Find where the given text appears and provide that cell's center as [x, y] coordinate. 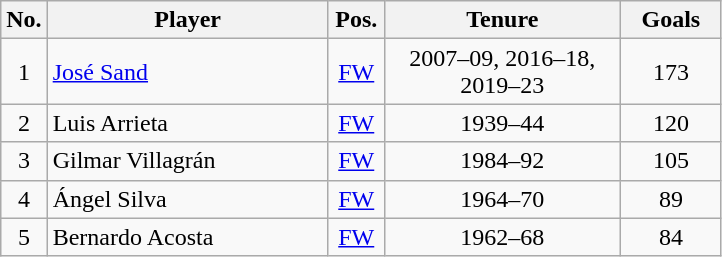
2007–09, 2016–18, 2019–23 [502, 72]
5 [24, 237]
4 [24, 199]
Ángel Silva [188, 199]
Tenure [502, 20]
3 [24, 161]
Bernardo Acosta [188, 237]
Player [188, 20]
Goals [670, 20]
1984–92 [502, 161]
Pos. [356, 20]
84 [670, 237]
José Sand [188, 72]
2 [24, 123]
Luis Arrieta [188, 123]
No. [24, 20]
89 [670, 199]
120 [670, 123]
Gilmar Villagrán [188, 161]
105 [670, 161]
1962–68 [502, 237]
173 [670, 72]
1964–70 [502, 199]
1939–44 [502, 123]
1 [24, 72]
